Extract the (x, y) coordinate from the center of the cell holding the provided text.  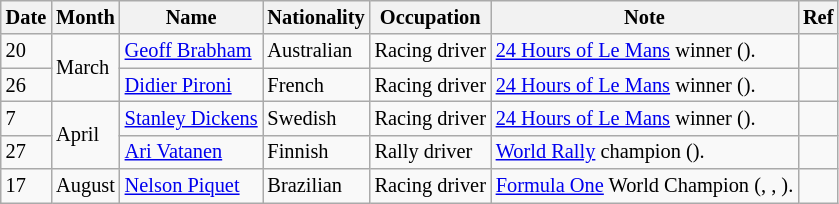
Brazilian (316, 186)
7 (26, 118)
Rally driver (430, 152)
World Rally champion (). (644, 152)
Occupation (430, 17)
Australian (316, 51)
Note (644, 17)
Month (86, 17)
Nelson Piquet (192, 186)
26 (26, 85)
French (316, 85)
Geoff Brabham (192, 51)
August (86, 186)
April (86, 134)
Ref (818, 17)
Nationality (316, 17)
Formula One World Champion (, , ). (644, 186)
17 (26, 186)
March (86, 68)
Name (192, 17)
Stanley Dickens (192, 118)
Finnish (316, 152)
Didier Pironi (192, 85)
Date (26, 17)
27 (26, 152)
Ari Vatanen (192, 152)
20 (26, 51)
Swedish (316, 118)
